Identify which cell holds the provided text, then report its (X, Y) central coordinate. 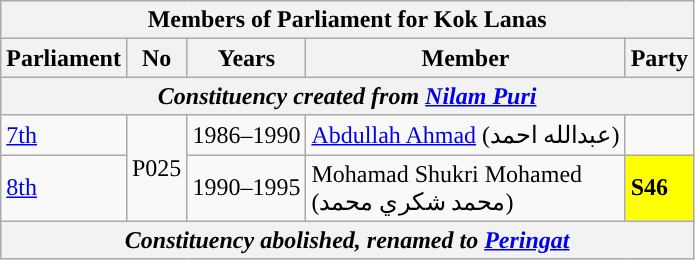
Members of Parliament for Kok Lanas (348, 20)
1990–1995 (246, 188)
Abdullah Ahmad (عبدالله احمد) (466, 135)
Constituency created from Nilam Puri (348, 96)
7th (64, 135)
1986–1990 (246, 135)
Parliament (64, 58)
No (156, 58)
8th (64, 188)
P025 (156, 168)
Constituency abolished, renamed to Peringat (348, 240)
Years (246, 58)
Party (659, 58)
S46 (659, 188)
Member (466, 58)
Mohamad Shukri Mohamed (محمد شكري محمد) (466, 188)
